Provide the (x, y) coordinate of the cell's center where the given text is located.  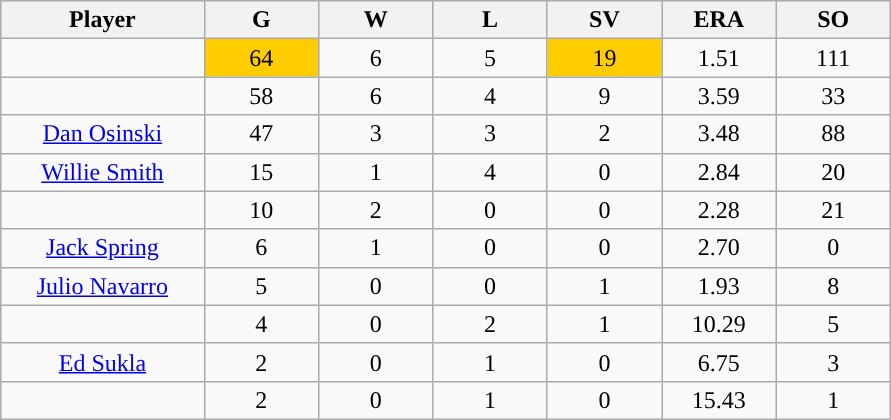
58 (261, 96)
2.84 (719, 172)
47 (261, 134)
19 (604, 58)
88 (833, 134)
2.28 (719, 210)
1.51 (719, 58)
G (261, 20)
20 (833, 172)
15.43 (719, 400)
3.48 (719, 134)
Jack Spring (102, 248)
10 (261, 210)
ERA (719, 20)
Willie Smith (102, 172)
6.75 (719, 362)
SO (833, 20)
9 (604, 96)
Player (102, 20)
Ed Sukla (102, 362)
Julio Navarro (102, 286)
15 (261, 172)
W (375, 20)
111 (833, 58)
Dan Osinski (102, 134)
10.29 (719, 324)
2.70 (719, 248)
SV (604, 20)
3.59 (719, 96)
64 (261, 58)
33 (833, 96)
8 (833, 286)
21 (833, 210)
1.93 (719, 286)
L (490, 20)
